Search for the cell housing the specified text and yield its (X, Y) center coordinate. 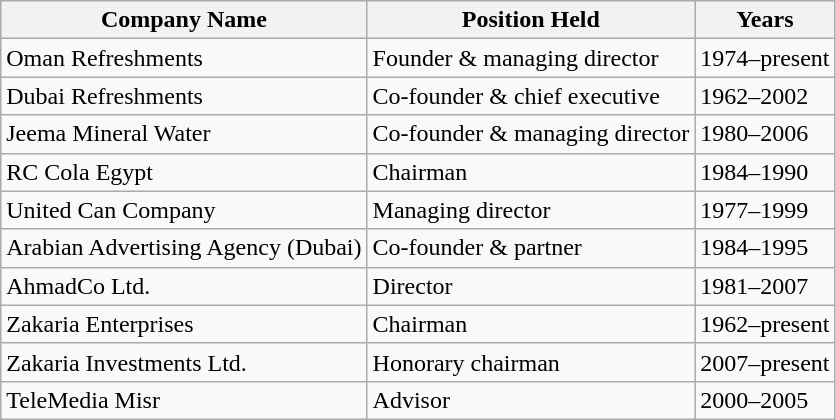
United Can Company (184, 210)
Co-founder & chief executive (531, 96)
AhmadCo Ltd. (184, 286)
1974–present (765, 58)
Oman Refreshments (184, 58)
Arabian Advertising Agency (Dubai) (184, 248)
TeleMedia Misr (184, 400)
1980–2006 (765, 134)
Co-founder & managing director (531, 134)
Honorary chairman (531, 362)
Zakaria Investments Ltd. (184, 362)
1984–1995 (765, 248)
1977–1999 (765, 210)
Jeema Mineral Water (184, 134)
1984–1990 (765, 172)
Director (531, 286)
1962–2002 (765, 96)
Position Held (531, 20)
Founder & managing director (531, 58)
1962–present (765, 324)
Years (765, 20)
2000–2005 (765, 400)
Advisor (531, 400)
Co-founder & partner (531, 248)
RC Cola Egypt (184, 172)
Company Name (184, 20)
1981–2007 (765, 286)
2007–present (765, 362)
Dubai Refreshments (184, 96)
Zakaria Enterprises (184, 324)
Managing director (531, 210)
